Detect which cell encompasses the target text, then output its (x, y) center coordinate. 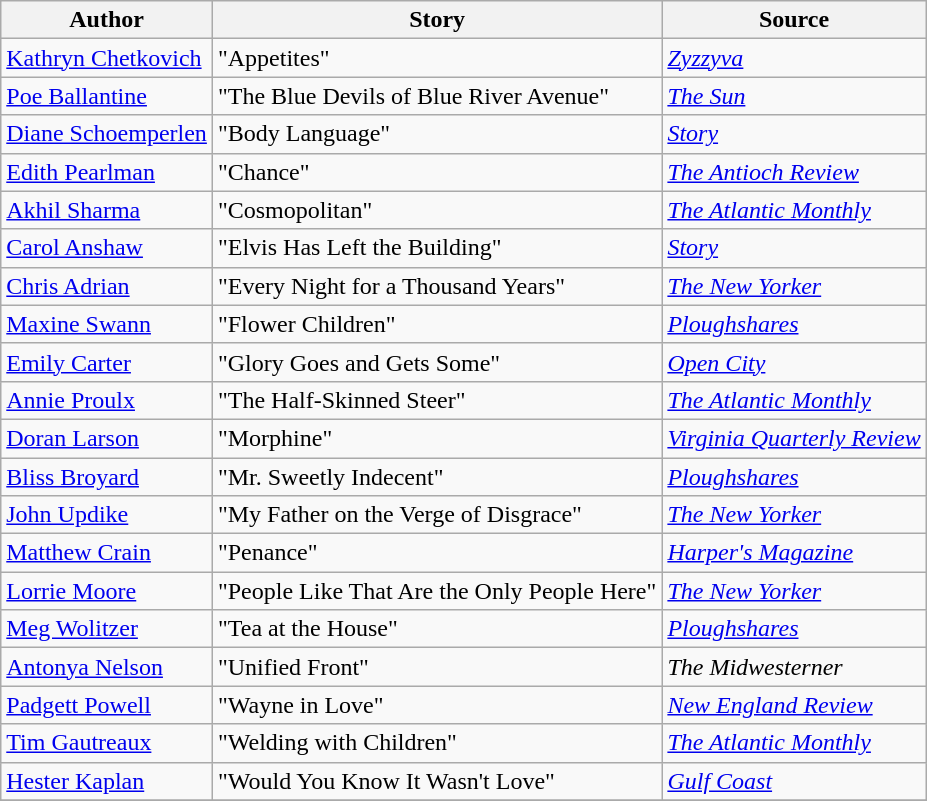
Chris Adrian (107, 286)
Emily Carter (107, 362)
Gulf Coast (794, 781)
Virginia Quarterly Review (794, 438)
Meg Wolitzer (107, 629)
Open City (794, 362)
"Penance" (436, 553)
Tim Gautreaux (107, 743)
"The Half-Skinned Steer" (436, 400)
Bliss Broyard (107, 477)
"Chance" (436, 172)
Akhil Sharma (107, 210)
"Tea at the House" (436, 629)
Zyzzyva (794, 58)
"Appetites" (436, 58)
The Midwesterner (794, 667)
"Flower Children" (436, 324)
Carol Anshaw (107, 248)
Harper's Magazine (794, 553)
"Unified Front" (436, 667)
"My Father on the Verge of Disgrace" (436, 515)
"People Like That Are the Only People Here" (436, 591)
Source (794, 20)
"Cosmopolitan" (436, 210)
"Would You Know It Wasn't Love" (436, 781)
"Every Night for a Thousand Years" (436, 286)
Matthew Crain (107, 553)
Padgett Powell (107, 705)
"Welding with Children" (436, 743)
Doran Larson (107, 438)
"Mr. Sweetly Indecent" (436, 477)
"Body Language" (436, 134)
"The Blue Devils of Blue River Avenue" (436, 96)
Maxine Swann (107, 324)
"Glory Goes and Gets Some" (436, 362)
Kathryn Chetkovich (107, 58)
"Wayne in Love" (436, 705)
Antonya Nelson (107, 667)
Diane Schoemperlen (107, 134)
Annie Proulx (107, 400)
New England Review (794, 705)
Author (107, 20)
John Updike (107, 515)
Edith Pearlman (107, 172)
Lorrie Moore (107, 591)
"Morphine" (436, 438)
Poe Ballantine (107, 96)
"Elvis Has Left the Building" (436, 248)
The Sun (794, 96)
The Antioch Review (794, 172)
Hester Kaplan (107, 781)
